Pinpoint the cell where the given text exists, returning its (X, Y) midpoint coordinate. 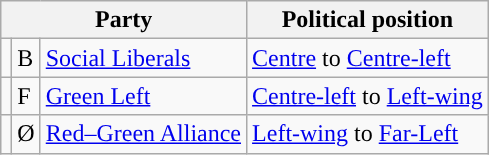
Ø (26, 134)
Political position (368, 20)
Social Liberals (143, 58)
Centre-left to Left-wing (368, 96)
Red–Green Alliance (143, 134)
Party (124, 20)
Green Left (143, 96)
Centre to Centre-left (368, 58)
F (26, 96)
Left-wing to Far-Left (368, 134)
B (26, 58)
